Output the (x, y) coordinate of the center of the cell containing the given text.  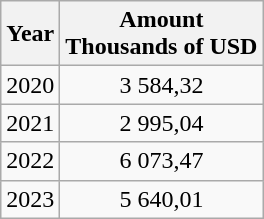
5 640,01 (162, 199)
2023 (30, 199)
6 073,47 (162, 161)
AmountThousands of USD (162, 34)
2021 (30, 123)
Year (30, 34)
2020 (30, 85)
3 584,32 (162, 85)
2 995,04 (162, 123)
2022 (30, 161)
